Extract the (x, y) coordinate from the center of the cell holding the provided text.  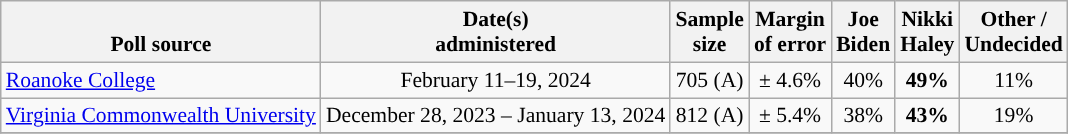
49% (927, 80)
40% (863, 80)
Roanoke College (161, 80)
11% (1013, 80)
Samplesize (709, 32)
± 4.6% (790, 80)
± 5.4% (790, 116)
December 28, 2023 – January 13, 2024 (496, 116)
JoeBiden (863, 32)
19% (1013, 116)
Other /Undecided (1013, 32)
Poll source (161, 32)
705 (A) (709, 80)
NikkiHaley (927, 32)
February 11–19, 2024 (496, 80)
812 (A) (709, 116)
Virginia Commonwealth University (161, 116)
Date(s)administered (496, 32)
38% (863, 116)
Marginof error (790, 32)
43% (927, 116)
